Determine the [X, Y] coordinate at the center of the cell enclosing the given text.  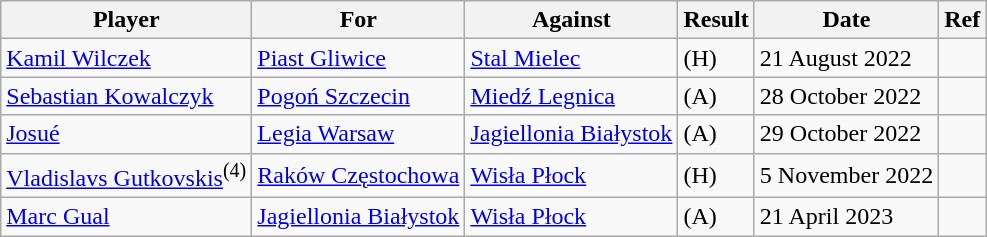
29 October 2022 [846, 134]
Kamil Wilczek [126, 58]
21 April 2023 [846, 217]
Result [716, 20]
Vladislavs Gutkovskis(4) [126, 176]
Ref [962, 20]
28 October 2022 [846, 96]
5 November 2022 [846, 176]
Player [126, 20]
Date [846, 20]
Legia Warsaw [358, 134]
Sebastian Kowalczyk [126, 96]
Josué [126, 134]
21 August 2022 [846, 58]
Piast Gliwice [358, 58]
For [358, 20]
Marc Gual [126, 217]
Miedź Legnica [572, 96]
Stal Mielec [572, 58]
Against [572, 20]
Pogoń Szczecin [358, 96]
Raków Częstochowa [358, 176]
